Pinpoint the cell where the given text exists, returning its [X, Y] midpoint coordinate. 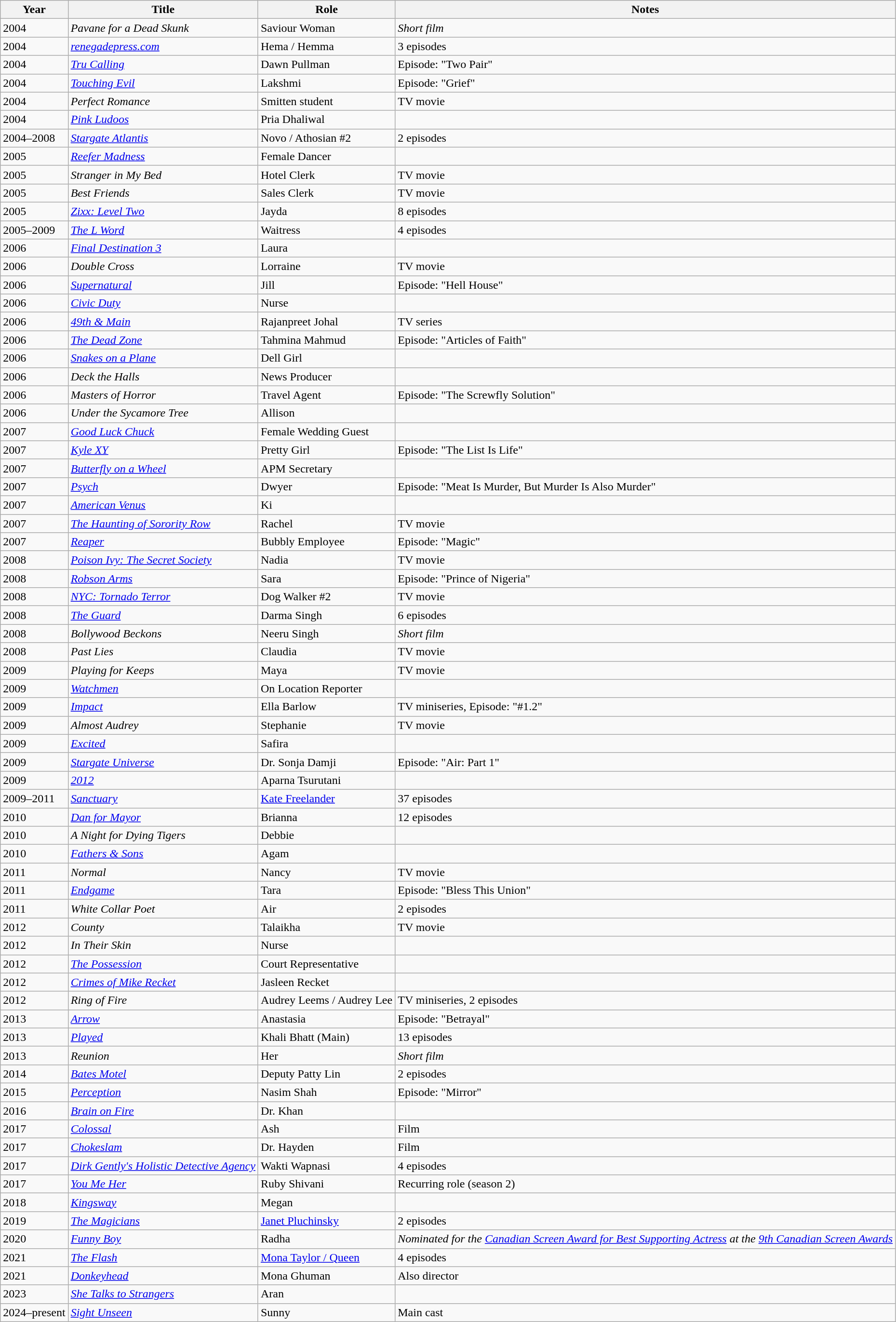
Episode: "Bless This Union" [645, 890]
Masters of Horror [163, 395]
Zixx: Level Two [163, 211]
Janet Pluchinsky [326, 1221]
Aran [326, 1294]
On Location Reporter [326, 688]
Dawn Pullman [326, 65]
TV miniseries, 2 episodes [645, 1000]
Laura [326, 248]
Played [163, 1037]
Reaper [163, 542]
Year [34, 10]
The Guard [163, 615]
Kingsway [163, 1202]
Pretty Girl [326, 450]
renegadepress.com [163, 46]
Snakes on a Plane [163, 358]
Kate Freelander [326, 798]
Sara [326, 579]
Episode: "Hell House" [645, 285]
Darma Singh [326, 615]
Aparna Tsurutani [326, 780]
Brain on Fire [163, 1110]
Court Representative [326, 964]
Stephanie [326, 725]
Perfect Romance [163, 101]
Episode: "The Screwfly Solution" [645, 395]
Impact [163, 707]
Bates Motel [163, 1074]
Under the Sycamore Tree [163, 413]
Ring of Fire [163, 1000]
Pria Dhaliwal [326, 120]
Jasleen Recket [326, 982]
The Possession [163, 964]
Saviour Woman [326, 28]
Main cast [645, 1312]
Stargate Atlantis [163, 138]
County [163, 927]
Episode: "Mirror" [645, 1092]
Rachel [326, 523]
Arrow [163, 1019]
The Haunting of Sorority Row [163, 523]
49th & Main [163, 322]
Jill [326, 285]
2009–2011 [34, 798]
Allison [326, 413]
2005–2009 [34, 230]
Episode: "Prince of Nigeria" [645, 579]
Talaikha [326, 927]
Touching Evil [163, 83]
Agam [326, 854]
3 episodes [645, 46]
Psych [163, 486]
Ella Barlow [326, 707]
Chokeslam [163, 1147]
37 episodes [645, 798]
Best Friends [163, 193]
Title [163, 10]
Recurring role (season 2) [645, 1184]
Kyle XY [163, 450]
Past Lies [163, 652]
Ki [326, 505]
Role [326, 10]
Stranger in My Bed [163, 175]
Stargate Universe [163, 762]
Dog Walker #2 [326, 597]
Maya [326, 670]
2014 [34, 1074]
Radha [326, 1239]
Female Dancer [326, 156]
News Producer [326, 377]
Pink Ludoos [163, 120]
2024–present [34, 1312]
Ruby Shivani [326, 1184]
Megan [326, 1202]
Robson Arms [163, 579]
Lakshmi [326, 83]
She Talks to Strangers [163, 1294]
6 episodes [645, 615]
Dirk Gently's Holistic Detective Agency [163, 1166]
Novo / Athosian #2 [326, 138]
Episode: "Grief" [645, 83]
Episode: "Betrayal" [645, 1019]
Travel Agent [326, 395]
2018 [34, 1202]
Deputy Patty Lin [326, 1074]
Excited [163, 743]
TV miniseries, Episode: "#1.2" [645, 707]
12 episodes [645, 817]
Ash [326, 1129]
Nancy [326, 872]
Hema / Hemma [326, 46]
Supernatural [163, 285]
White Collar Poet [163, 909]
Her [326, 1055]
Final Destination 3 [163, 248]
Sales Clerk [326, 193]
Bubbly Employee [326, 542]
8 episodes [645, 211]
Hotel Clerk [326, 175]
Playing for Keeps [163, 670]
Watchmen [163, 688]
Wakti Wapnasi [326, 1166]
2004–2008 [34, 138]
Endgame [163, 890]
Civic Duty [163, 303]
Reefer Madness [163, 156]
Episode: "Air: Part 1" [645, 762]
Safira [326, 743]
Anastasia [326, 1019]
Smitten student [326, 101]
Tara [326, 890]
Poison Ivy: The Secret Society [163, 560]
Debbie [326, 836]
Claudia [326, 652]
Funny Boy [163, 1239]
2019 [34, 1221]
Jayda [326, 211]
Audrey Leems / Audrey Lee [326, 1000]
Waitress [326, 230]
Bollywood Beckons [163, 634]
Mona Taylor / Queen [326, 1257]
Episode: "Articles of Faith" [645, 340]
APM Secretary [326, 468]
American Venus [163, 505]
Sight Unseen [163, 1312]
Deck the Halls [163, 377]
Nadia [326, 560]
The Flash [163, 1257]
Female Wedding Guest [326, 432]
Tru Calling [163, 65]
Rajanpreet Johal [326, 322]
Dr. Sonja Damji [326, 762]
Neeru Singh [326, 634]
Colossal [163, 1129]
Fathers & Sons [163, 854]
Sunny [326, 1312]
Dwyer [326, 486]
Episode: "Two Pair" [645, 65]
2020 [34, 1239]
Lorraine [326, 267]
TV series [645, 322]
Dell Girl [326, 358]
Butterfly on a Wheel [163, 468]
Good Luck Chuck [163, 432]
The Magicians [163, 1221]
Episode: "Magic" [645, 542]
Nominated for the Canadian Screen Award for Best Supporting Actress at the 9th Canadian Screen Awards [645, 1239]
Pavane for a Dead Skunk [163, 28]
Dr. Khan [326, 1110]
Notes [645, 10]
The Dead Zone [163, 340]
Episode: "The List Is Life" [645, 450]
Nasim Shah [326, 1092]
13 episodes [645, 1037]
2015 [34, 1092]
Reunion [163, 1055]
You Me Her [163, 1184]
Also director [645, 1276]
Perception [163, 1092]
NYC: Tornado Terror [163, 597]
Crimes of Mike Recket [163, 982]
Dan for Mayor [163, 817]
Brianna [326, 817]
Episode: "Meat Is Murder, But Murder Is Also Murder" [645, 486]
Mona Ghuman [326, 1276]
Khali Bhatt (Main) [326, 1037]
Air [326, 909]
Tahmina Mahmud [326, 340]
2016 [34, 1110]
Double Cross [163, 267]
In Their Skin [163, 945]
A Night for Dying Tigers [163, 836]
Normal [163, 872]
The L Word [163, 230]
Almost Audrey [163, 725]
2023 [34, 1294]
Sanctuary [163, 798]
Dr. Hayden [326, 1147]
Donkeyhead [163, 1276]
